Extract the [X, Y] coordinate from the center of the cell holding the provided text.  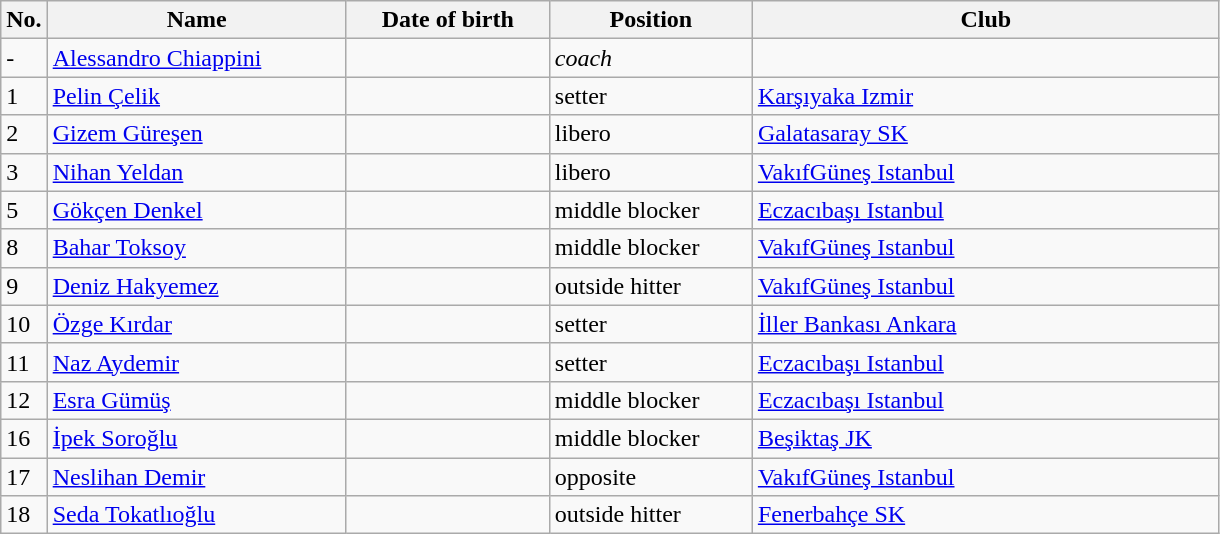
Nihan Yeldan [196, 172]
opposite [650, 477]
Bahar Toksoy [196, 248]
İller Bankası Ankara [986, 324]
Karşıyaka Izmir [986, 96]
10 [24, 324]
Özge Kırdar [196, 324]
No. [24, 20]
Deniz Hakyemez [196, 286]
9 [24, 286]
1 [24, 96]
Neslihan Demir [196, 477]
Name [196, 20]
Esra Gümüş [196, 400]
11 [24, 362]
Fenerbahçe SK [986, 515]
Naz Aydemir [196, 362]
Alessandro Chiappini [196, 58]
Date of birth [448, 20]
Galatasaray SK [986, 134]
Gökçen Denkel [196, 210]
Gizem Güreşen [196, 134]
5 [24, 210]
Club [986, 20]
18 [24, 515]
Beşiktaş JK [986, 438]
İpek Soroğlu [196, 438]
Seda Tokatlıoğlu [196, 515]
Position [650, 20]
12 [24, 400]
coach [650, 58]
16 [24, 438]
8 [24, 248]
Pelin Çelik [196, 96]
3 [24, 172]
2 [24, 134]
17 [24, 477]
- [24, 58]
